Search for the cell housing the specified text and yield its [x, y] center coordinate. 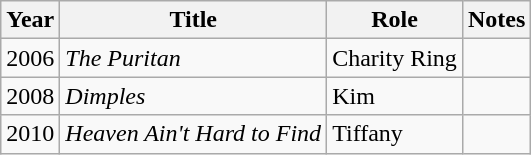
Role [395, 20]
Tiffany [395, 134]
Kim [395, 96]
Heaven Ain't Hard to Find [194, 134]
The Puritan [194, 58]
2008 [30, 96]
2010 [30, 134]
Notes [496, 20]
Dimples [194, 96]
Title [194, 20]
Charity Ring [395, 58]
Year [30, 20]
2006 [30, 58]
